Search for the cell housing the specified text and yield its (x, y) center coordinate. 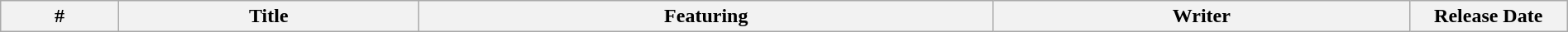
Release Date (1489, 16)
Title (268, 16)
# (60, 16)
Writer (1201, 16)
Featuring (706, 16)
